Find where the given text appears and provide that cell's center as (x, y) coordinate. 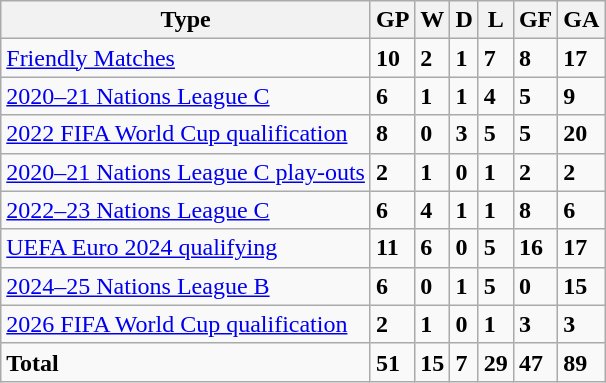
16 (535, 248)
11 (392, 248)
W (432, 20)
29 (496, 362)
Type (186, 20)
9 (582, 96)
GP (392, 20)
2020–21 Nations League C play-outs (186, 172)
20 (582, 134)
2024–25 Nations League B (186, 286)
D (464, 20)
L (496, 20)
89 (582, 362)
Total (186, 362)
GF (535, 20)
Friendly Matches (186, 58)
2022–23 Nations League C (186, 210)
GA (582, 20)
47 (535, 362)
UEFA Euro 2024 qualifying (186, 248)
2026 FIFA World Cup qualification (186, 324)
2020–21 Nations League C (186, 96)
10 (392, 58)
51 (392, 362)
2022 FIFA World Cup qualification (186, 134)
